Detect which cell encompasses the target text, then output its (X, Y) center coordinate. 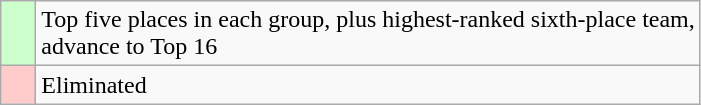
Eliminated (368, 85)
Top five places in each group, plus highest-ranked sixth-place team,advance to Top 16 (368, 34)
